Detect which cell encompasses the target text, then output its (x, y) center coordinate. 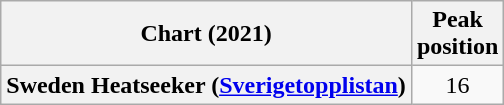
16 (457, 85)
Peakposition (457, 34)
Sweden Heatseeker (Sverigetopplistan) (206, 85)
Chart (2021) (206, 34)
